From the cell containing the given text, extract its center point as (X, Y) coordinate. 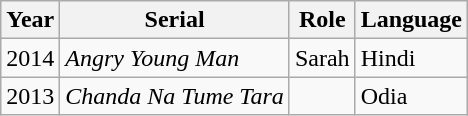
2013 (30, 96)
Sarah (322, 58)
Language (411, 20)
Role (322, 20)
Year (30, 20)
Chanda Na Tume Tara (175, 96)
2014 (30, 58)
Odia (411, 96)
Hindi (411, 58)
Angry Young Man (175, 58)
Serial (175, 20)
